Return the (x, y) coordinate for the center point of the cell that contains the specified text.  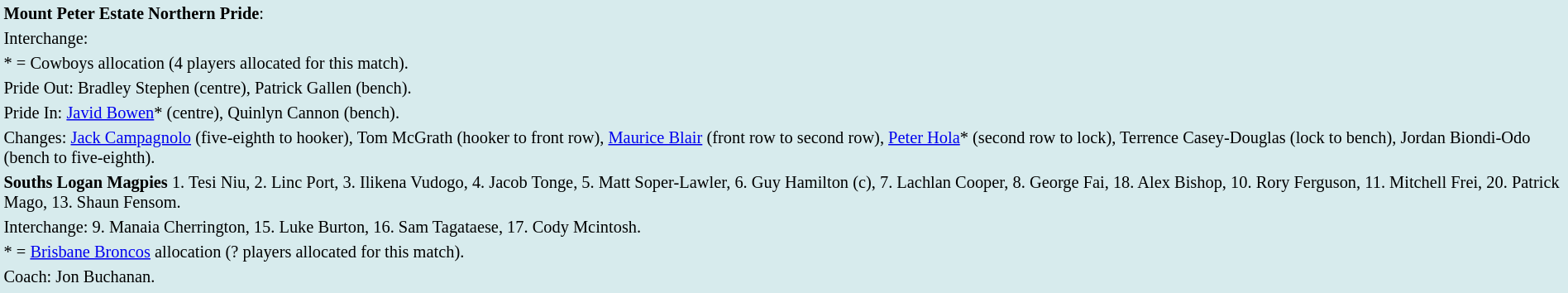
Interchange: 9. Manaia Cherrington, 15. Luke Burton, 16. Sam Tagataese, 17. Cody Mcintosh. (784, 227)
Interchange: (784, 38)
Coach: Jon Buchanan. (784, 276)
* = Cowboys allocation (4 players allocated for this match). (784, 63)
Mount Peter Estate Northern Pride: (784, 13)
Pride In: Javid Bowen* (centre), Quinlyn Cannon (bench). (784, 113)
* = Brisbane Broncos allocation (? players allocated for this match). (784, 252)
Pride Out: Bradley Stephen (centre), Patrick Gallen (bench). (784, 88)
